Determine the [X, Y] coordinate at the center of the cell enclosing the given text.  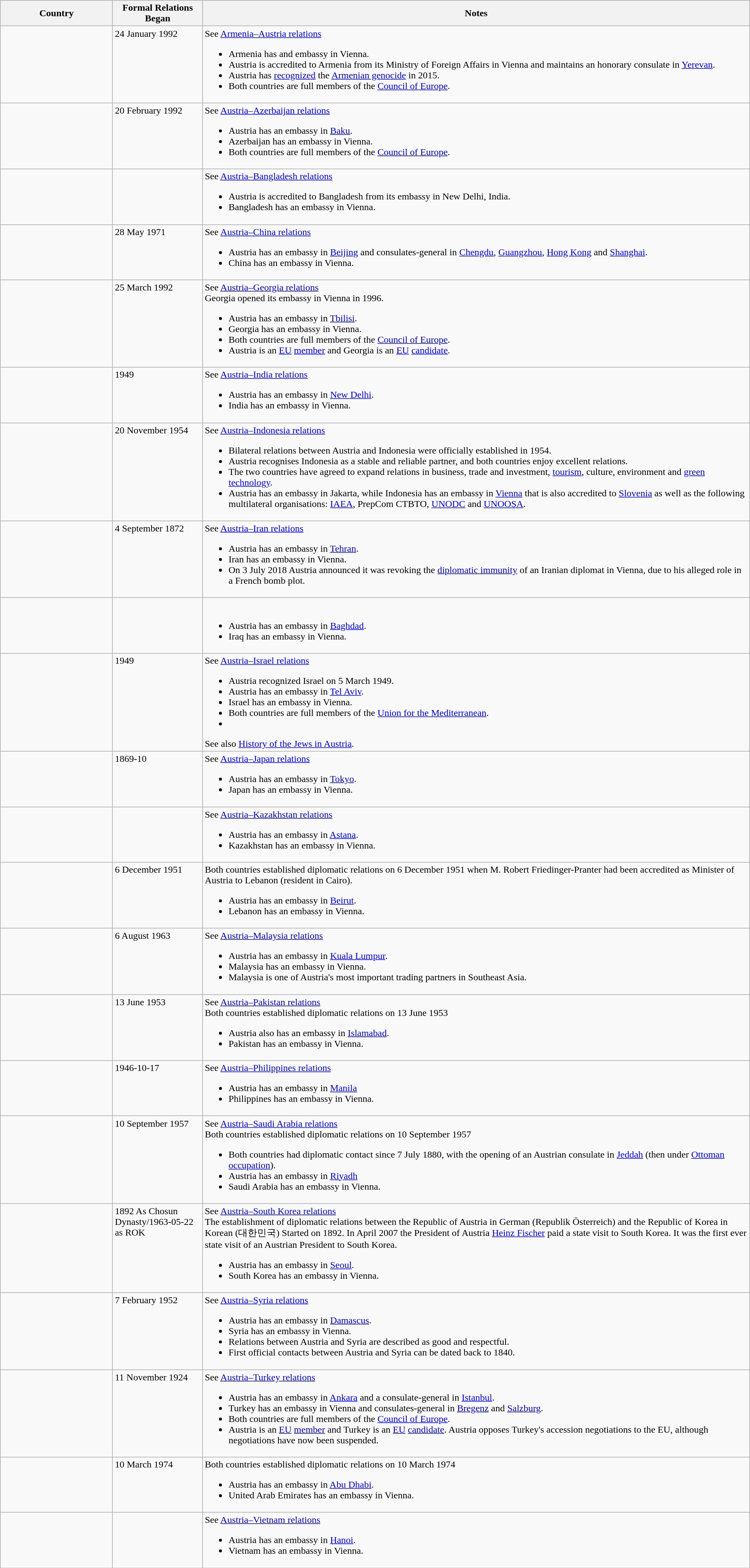
4 September 1872 [157, 559]
6 August 1963 [157, 962]
13 June 1953 [157, 1027]
20 November 1954 [157, 472]
See Austria–Philippines relationsAustria has an embassy in ManilaPhilippines has an embassy in Vienna. [476, 1088]
See Austria–India relationsAustria has an embassy in New Delhi.India has an embassy in Vienna. [476, 395]
20 February 1992 [157, 136]
Austria has an embassy in Baghdad.Iraq has an embassy in Vienna. [476, 625]
See Austria–Vietnam relationsAustria has an embassy in Hanoi.Vietnam has an embassy in Vienna. [476, 1540]
11 November 1924 [157, 1413]
1946-10-17 [157, 1088]
Notes [476, 13]
See Austria–Kazakhstan relationsAustria has an embassy in Astana.Kazakhstan has an embassy in Vienna. [476, 834]
24 January 1992 [157, 65]
Both countries established diplomatic relations on 10 March 1974Austria has an embassy in Abu Dhabi.United Arab Emirates has an embassy in Vienna. [476, 1485]
10 September 1957 [157, 1160]
Country [57, 13]
25 March 1992 [157, 324]
1892 As Chosun Dynasty/1963-05-22 as ROK [157, 1248]
See Austria–Bangladesh relationsAustria is accredited to Bangladesh from its embassy in New Delhi, India.Bangladesh has an embassy in Vienna. [476, 197]
7 February 1952 [157, 1331]
Formal Relations Began [157, 13]
28 May 1971 [157, 252]
1869-10 [157, 779]
10 March 1974 [157, 1485]
6 December 1951 [157, 895]
See Austria–Japan relationsAustria has an embassy in Tokyo.Japan has an embassy in Vienna. [476, 779]
